Extract the [X, Y] coordinate from the center of the cell holding the provided text.  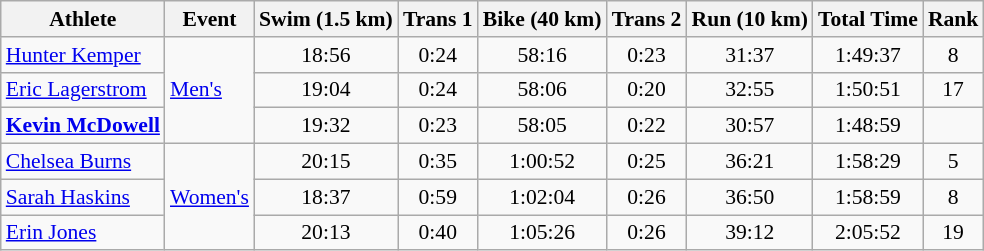
30:57 [749, 126]
0:59 [438, 197]
20:13 [326, 233]
19:04 [326, 90]
1:48:59 [868, 126]
Trans 1 [438, 19]
Bike (40 km) [542, 19]
Sarah Haskins [83, 197]
58:06 [542, 90]
0:22 [647, 126]
1:02:04 [542, 197]
5 [954, 162]
1:00:52 [542, 162]
0:25 [647, 162]
Event [210, 19]
32:55 [749, 90]
1:05:26 [542, 233]
0:35 [438, 162]
1:50:51 [868, 90]
0:20 [647, 90]
1:49:37 [868, 55]
Trans 2 [647, 19]
1:58:59 [868, 197]
Kevin McDowell [83, 126]
Rank [954, 19]
17 [954, 90]
Athlete [83, 19]
19 [954, 233]
31:37 [749, 55]
Hunter Kemper [83, 55]
19:32 [326, 126]
0:40 [438, 233]
18:37 [326, 197]
Total Time [868, 19]
58:05 [542, 126]
18:56 [326, 55]
1:58:29 [868, 162]
Run (10 km) [749, 19]
58:16 [542, 55]
Erin Jones [83, 233]
Swim (1.5 km) [326, 19]
Chelsea Burns [83, 162]
Men's [210, 90]
39:12 [749, 233]
20:15 [326, 162]
2:05:52 [868, 233]
36:50 [749, 197]
36:21 [749, 162]
Eric Lagerstrom [83, 90]
Women's [210, 198]
